For the text-containing cell, return its midpoint in [X, Y] coordinate format. 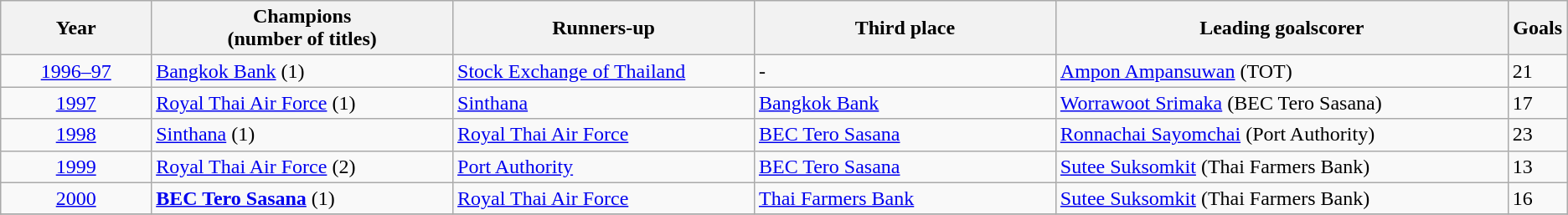
Ronnachai Sayomchai (Port Authority) [1282, 135]
Bangkok Bank [905, 103]
1997 [76, 103]
1996–97 [76, 71]
Stock Exchange of Thailand [604, 71]
BEC Tero Sasana (1) [302, 198]
Royal Thai Air Force (1) [302, 103]
Ampon Ampansuwan (TOT) [1282, 71]
Sinthana (1) [302, 135]
Sinthana [604, 103]
- [905, 71]
1998 [76, 135]
Champions(number of titles) [302, 28]
Goals [1538, 28]
21 [1538, 71]
Bangkok Bank (1) [302, 71]
Thai Farmers Bank [905, 198]
Leading goalscorer [1282, 28]
Royal Thai Air Force (2) [302, 166]
Port Authority [604, 166]
23 [1538, 135]
13 [1538, 166]
Runners-up [604, 28]
Third place [905, 28]
16 [1538, 198]
17 [1538, 103]
Worrawoot Srimaka (BEC Tero Sasana) [1282, 103]
1999 [76, 166]
Year [76, 28]
2000 [76, 198]
